Return (X, Y) of the center of cell containing provided text 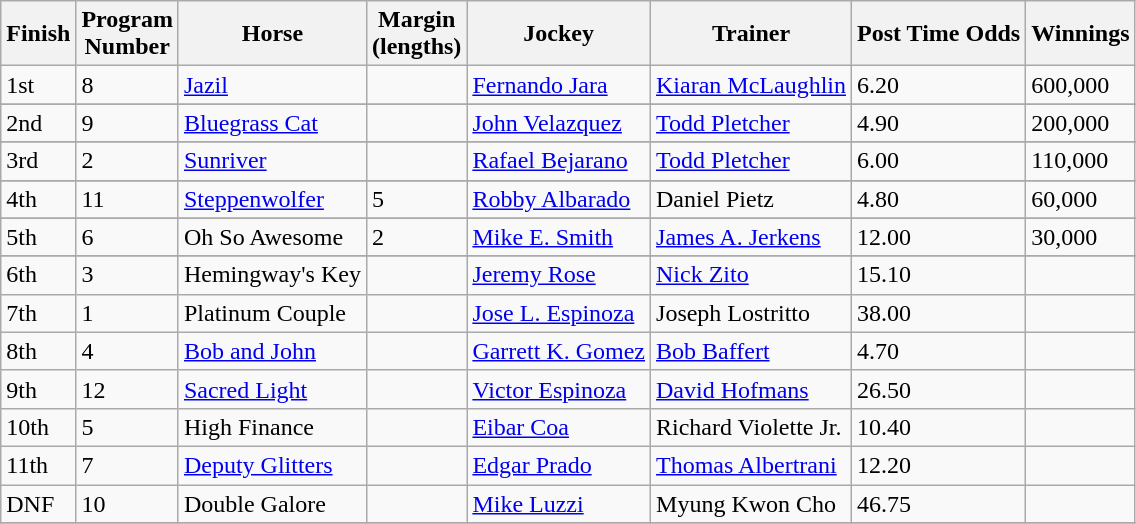
6.20 (939, 85)
4th (38, 199)
Jeremy Rose (559, 275)
Trainer (752, 34)
Bob Baffert (752, 351)
Garrett K. Gomez (559, 351)
9th (38, 389)
3 (128, 275)
Mike Luzzi (559, 503)
3rd (38, 161)
10 (128, 503)
600,000 (1080, 85)
Finish (38, 34)
7th (38, 313)
26.50 (939, 389)
Daniel Pietz (752, 199)
15.10 (939, 275)
4.70 (939, 351)
200,000 (1080, 123)
7 (128, 465)
6 (128, 237)
Mike E. Smith (559, 237)
12.20 (939, 465)
John Velazquez (559, 123)
38.00 (939, 313)
Richard Violette Jr. (752, 427)
1 (128, 313)
Nick Zito (752, 275)
46.75 (939, 503)
Fernando Jara (559, 85)
1st (38, 85)
60,000 (1080, 199)
Margin(lengths) (416, 34)
12 (128, 389)
ProgramNumber (128, 34)
DNF (38, 503)
Double Galore (272, 503)
2nd (38, 123)
Jazil (272, 85)
Horse (272, 34)
12.00 (939, 237)
Kiaran McLaughlin (752, 85)
Eibar Coa (559, 427)
Hemingway's Key (272, 275)
Jose L. Espinoza (559, 313)
110,000 (1080, 161)
10.40 (939, 427)
30,000 (1080, 237)
Platinum Couple (272, 313)
5th (38, 237)
Thomas Albertrani (752, 465)
Steppenwolfer (272, 199)
Oh So Awesome (272, 237)
4.90 (939, 123)
Bob and John (272, 351)
Winnings (1080, 34)
Jockey (559, 34)
Bluegrass Cat (272, 123)
Post Time Odds (939, 34)
9 (128, 123)
Edgar Prado (559, 465)
James A. Jerkens (752, 237)
Victor Espinoza (559, 389)
11 (128, 199)
Sacred Light (272, 389)
8th (38, 351)
4.80 (939, 199)
Rafael Bejarano (559, 161)
Myung Kwon Cho (752, 503)
Robby Albarado (559, 199)
Joseph Lostritto (752, 313)
10th (38, 427)
Sunriver (272, 161)
11th (38, 465)
4 (128, 351)
8 (128, 85)
6.00 (939, 161)
High Finance (272, 427)
Deputy Glitters (272, 465)
David Hofmans (752, 389)
6th (38, 275)
